Find where the given text appears and provide that cell's center as [x, y] coordinate. 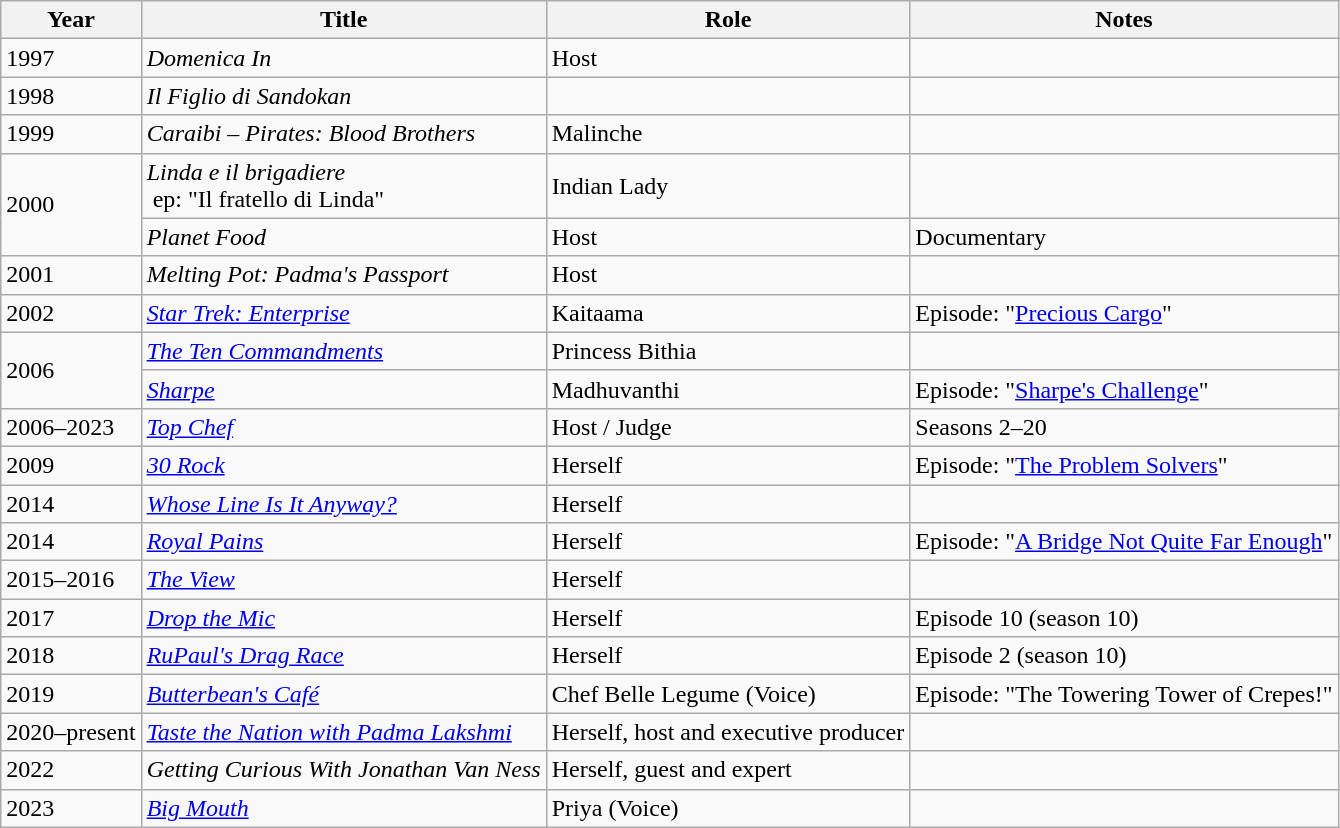
Indian Lady [728, 186]
Taste the Nation with Padma Lakshmi [344, 732]
Priya (Voice) [728, 808]
Sharpe [344, 389]
RuPaul's Drag Race [344, 656]
The View [344, 580]
2000 [71, 204]
Domenica In [344, 58]
Top Chef [344, 427]
1999 [71, 134]
The Ten Commandments [344, 351]
Notes [1124, 20]
Big Mouth [344, 808]
2006 [71, 370]
2009 [71, 465]
Episode 2 (season 10) [1124, 656]
1997 [71, 58]
Whose Line Is It Anyway? [344, 503]
Year [71, 20]
2022 [71, 770]
2001 [71, 275]
Title [344, 20]
Episode 10 (season 10) [1124, 618]
Kaitaama [728, 313]
Drop the Mic [344, 618]
Princess Bithia [728, 351]
Planet Food [344, 237]
Il Figlio di Sandokan [344, 96]
2002 [71, 313]
2019 [71, 694]
2018 [71, 656]
Seasons 2–20 [1124, 427]
30 Rock [344, 465]
Host / Judge [728, 427]
Episode: "Sharpe's Challenge" [1124, 389]
Caraibi – Pirates: Blood Brothers [344, 134]
2017 [71, 618]
Episode: "Precious Cargo" [1124, 313]
Herself, guest and expert [728, 770]
Documentary [1124, 237]
2023 [71, 808]
Malinche [728, 134]
Herself, host and executive producer [728, 732]
1998 [71, 96]
Butterbean's Café [344, 694]
Melting Pot: Padma's Passport [344, 275]
2015–2016 [71, 580]
Episode: "The Towering Tower of Crepes!" [1124, 694]
2006–2023 [71, 427]
Getting Curious With Jonathan Van Ness [344, 770]
Episode: "The Problem Solvers" [1124, 465]
Linda e il brigadiere ep: "Il fratello di Linda" [344, 186]
Role [728, 20]
Star Trek: Enterprise [344, 313]
Madhuvanthi [728, 389]
Episode: "A Bridge Not Quite Far Enough" [1124, 542]
2020–present [71, 732]
Royal Pains [344, 542]
Chef Belle Legume (Voice) [728, 694]
